Output the (X, Y) coordinate of the center of the cell containing the given text.  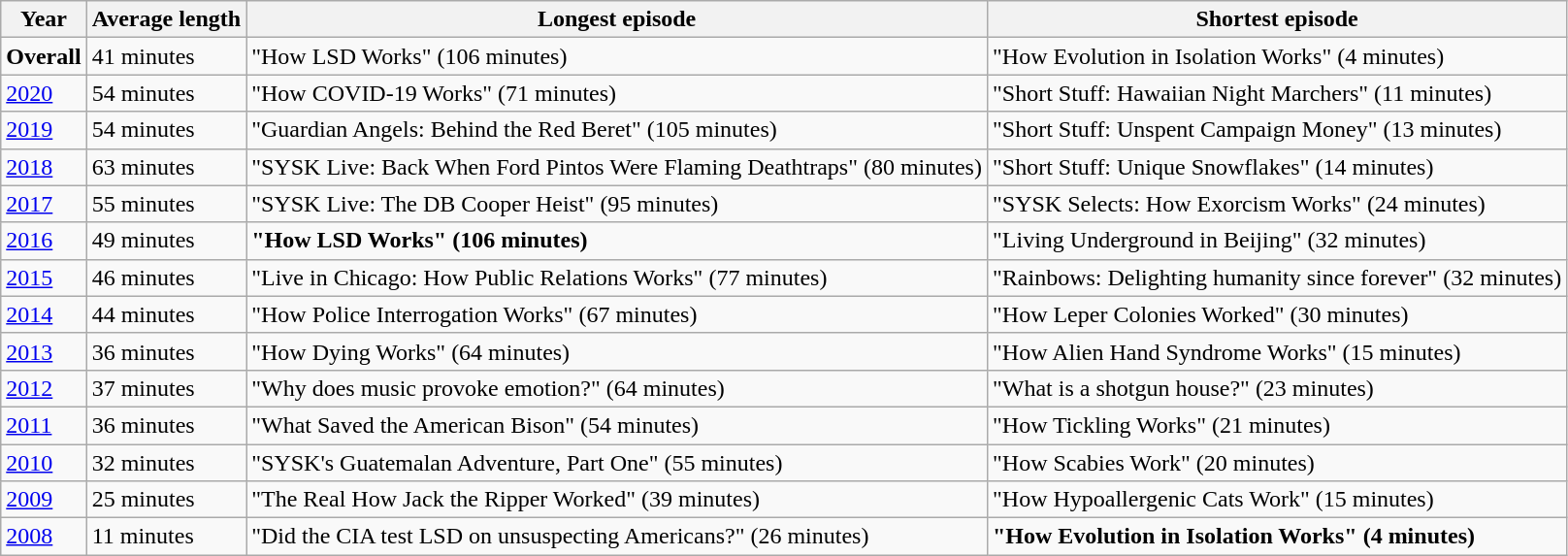
11 minutes (167, 537)
Shortest episode (1277, 19)
"The Real How Jack the Ripper Worked" (39 minutes) (617, 500)
Year (44, 19)
Overall (44, 56)
37 minutes (167, 388)
2014 (44, 314)
"Living Underground in Beijing" (32 minutes) (1277, 241)
55 minutes (167, 204)
46 minutes (167, 278)
"SYSK Live: The DB Cooper Heist" (95 minutes) (617, 204)
"Did the CIA test LSD on unsuspecting Americans?" (26 minutes) (617, 537)
2017 (44, 204)
2010 (44, 463)
"How Police Interrogation Works" (67 minutes) (617, 314)
2018 (44, 167)
63 minutes (167, 167)
"How Leper Colonies Worked" (30 minutes) (1277, 314)
2009 (44, 500)
2015 (44, 278)
2016 (44, 241)
"SYSK's Guatemalan Adventure, Part One" (55 minutes) (617, 463)
"SYSK Selects: How Exorcism Works" (24 minutes) (1277, 204)
"Short Stuff: Unspent Campaign Money" (13 minutes) (1277, 130)
"Why does music provoke emotion?" (64 minutes) (617, 388)
"Rainbows: Delighting humanity since forever" (32 minutes) (1277, 278)
2020 (44, 93)
25 minutes (167, 500)
"How Tickling Works" (21 minutes) (1277, 425)
44 minutes (167, 314)
"SYSK Live: Back When Ford Pintos Were Flaming Deathtraps" (80 minutes) (617, 167)
"How Dying Works" (64 minutes) (617, 351)
41 minutes (167, 56)
"What is a shotgun house?" (23 minutes) (1277, 388)
"How Alien Hand Syndrome Works" (15 minutes) (1277, 351)
"Live in Chicago: How Public Relations Works" (77 minutes) (617, 278)
2013 (44, 351)
"Short Stuff: Unique Snowflakes" (14 minutes) (1277, 167)
2011 (44, 425)
2012 (44, 388)
"Guardian Angels: Behind the Red Beret" (105 minutes) (617, 130)
2019 (44, 130)
"How COVID-19 Works" (71 minutes) (617, 93)
49 minutes (167, 241)
"What Saved the American Bison" (54 minutes) (617, 425)
32 minutes (167, 463)
"Short Stuff: Hawaiian Night Marchers" (11 minutes) (1277, 93)
"How Hypoallergenic Cats Work" (15 minutes) (1277, 500)
"How Scabies Work" (20 minutes) (1277, 463)
Longest episode (617, 19)
Average length (167, 19)
2008 (44, 537)
